For the text-containing cell, return its midpoint in [X, Y] coordinate format. 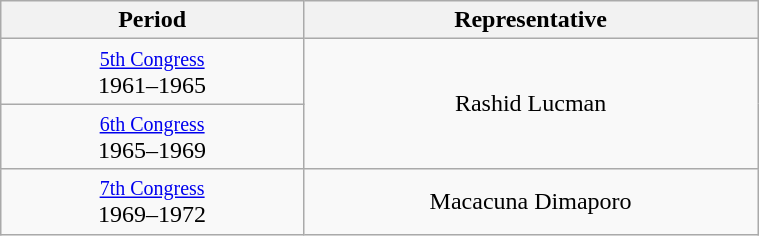
7th Congress1969–1972 [152, 202]
Representative [530, 20]
Rashid Lucman [530, 104]
6th Congress1965–1969 [152, 136]
Period [152, 20]
5th Congress1961–1965 [152, 72]
Macacuna Dimaporo [530, 202]
